From the cell containing the given text, extract its center point as [X, Y] coordinate. 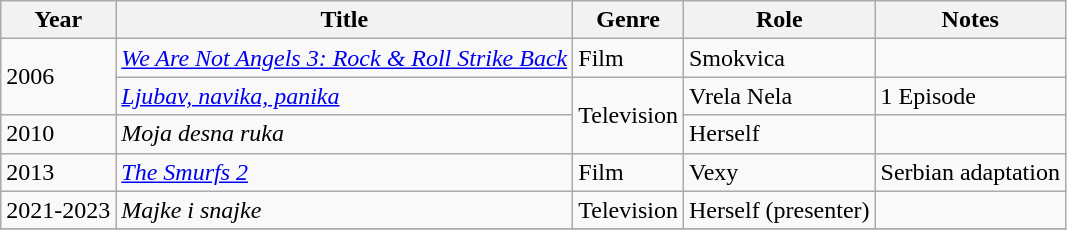
Serbian adaptation [970, 172]
2010 [58, 134]
Vrela Nela [779, 96]
2013 [58, 172]
Ljubav, navika, panika [344, 96]
Notes [970, 20]
Year [58, 20]
Herself (presenter) [779, 210]
2021-2023 [58, 210]
Title [344, 20]
2006 [58, 77]
1 Episode [970, 96]
The Smurfs 2 [344, 172]
Smokvica [779, 58]
Vexy [779, 172]
Majke i snajke [344, 210]
Herself [779, 134]
We Are Not Angels 3: Rock & Roll Strike Back [344, 58]
Genre [628, 20]
Role [779, 20]
Moja desna ruka [344, 134]
